Provide the [X, Y] coordinate of the cell's center where the given text is located.  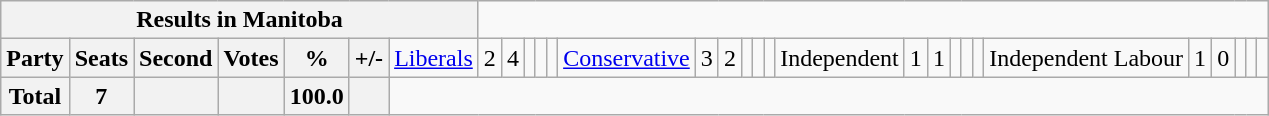
Independent Labour [1086, 58]
Seats [101, 58]
Liberals [434, 58]
Votes [251, 58]
4 [512, 58]
7 [101, 96]
Total [35, 96]
Results in Manitoba [240, 20]
0 [1224, 58]
Conservative [627, 58]
+/- [368, 58]
Independent [840, 58]
100.0 [316, 96]
Party [35, 58]
% [316, 58]
Second [176, 58]
3 [706, 58]
